Search for the cell housing the specified text and yield its (x, y) center coordinate. 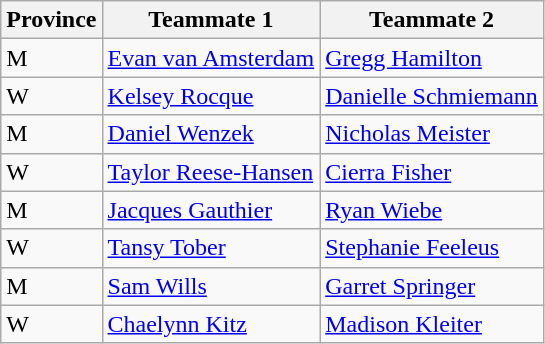
Cierra Fisher (432, 172)
Province (52, 20)
Ryan Wiebe (432, 210)
Nicholas Meister (432, 134)
Danielle Schmiemann (432, 96)
Taylor Reese-Hansen (211, 172)
Garret Springer (432, 286)
Teammate 1 (211, 20)
Madison Kleiter (432, 324)
Stephanie Feeleus (432, 248)
Sam Wills (211, 286)
Daniel Wenzek (211, 134)
Evan van Amsterdam (211, 58)
Teammate 2 (432, 20)
Tansy Tober (211, 248)
Jacques Gauthier (211, 210)
Chaelynn Kitz (211, 324)
Gregg Hamilton (432, 58)
Kelsey Rocque (211, 96)
